Find where the given text appears and provide that cell's center as (x, y) coordinate. 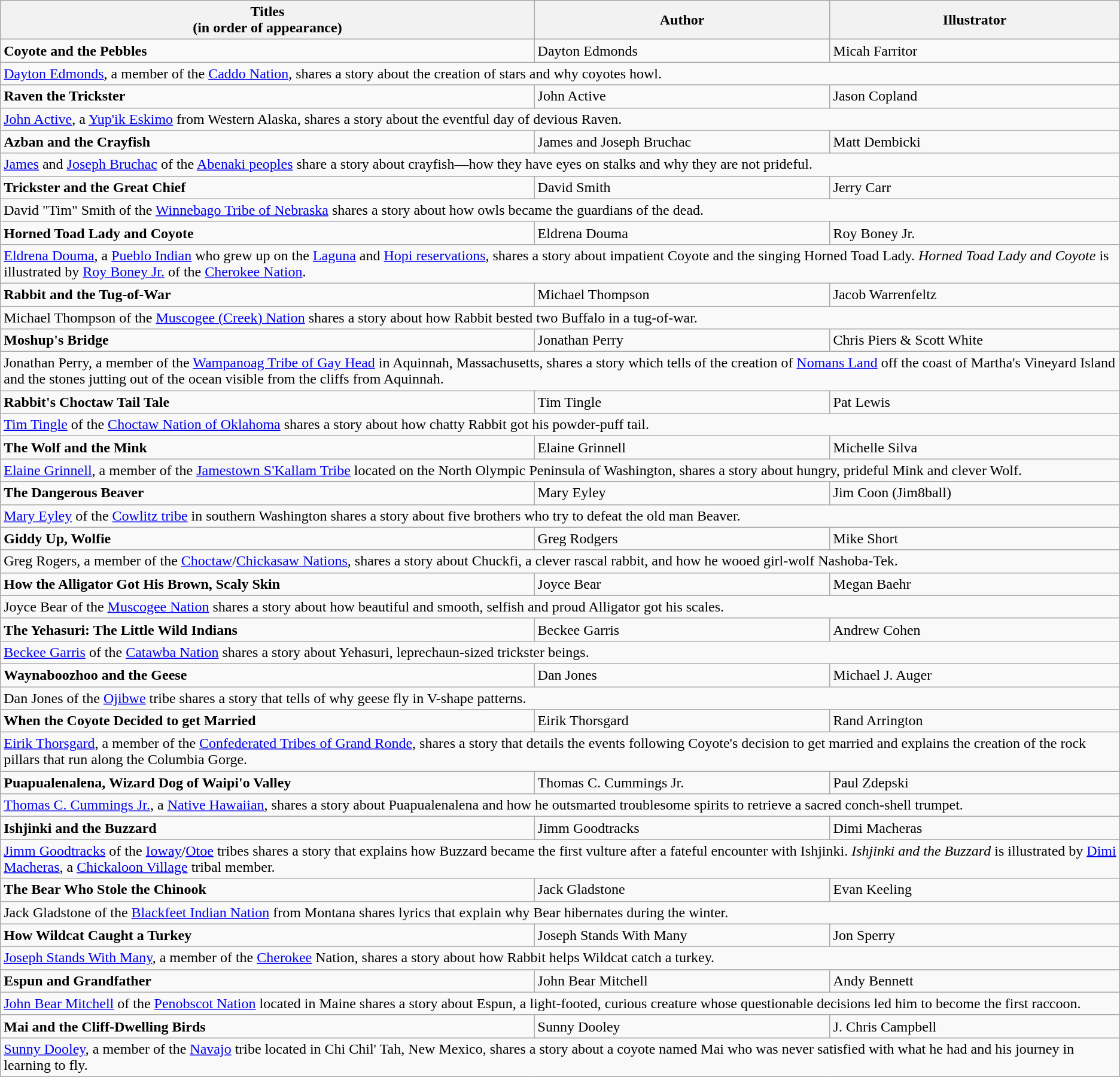
Rabbit and the Tug-of-War (267, 294)
Paul Zdepski (975, 783)
Jacob Warrenfeltz (975, 294)
Greg Rogers, a member of the Choctaw/Chickasaw Nations, shares a story about Chuckfi, a clever rascal rabbit, and how he wooed girl-wolf Nashoba-Tek. (560, 561)
Michael J. Auger (975, 675)
Joseph Stands With Many (682, 935)
Beckee Garris of the Catawba Nation shares a story about Yehasuri, leprechaun-sized trickster beings. (560, 652)
John Active, a Yup'ik Eskimo from Western Alaska, shares a story about the eventful day of devious Raven. (560, 119)
Thomas C. Cummings Jr. (682, 783)
Chris Piers & Scott White (975, 340)
Pat Lewis (975, 402)
Jack Gladstone of the Blackfeet Indian Nation from Montana shares lyrics that explain why Bear hibernates during the winter. (560, 912)
Ishjinki and the Buzzard (267, 828)
Raven the Trickster (267, 96)
Jonathan Perry (682, 340)
Dan Jones of the Ojibwe tribe shares a story that tells of why geese fly in V-shape patterns. (560, 698)
Azban and the Crayfish (267, 142)
Jack Gladstone (682, 890)
The Bear Who Stole the Chinook (267, 890)
The Yehasuri: The Little Wild Indians (267, 629)
Jason Copland (975, 96)
Beckee Garris (682, 629)
The Dangerous Beaver (267, 493)
Dayton Edmonds, a member of the Caddo Nation, shares a story about the creation of stars and why coyotes howl. (560, 74)
Joyce Bear of the Muscogee Nation shares a story about how beautiful and smooth, selfish and proud Alligator got his scales. (560, 607)
James and Joseph Bruchac of the Abenaki peoples share a story about crayfish—how they have eyes on stalks and why they are not prideful. (560, 165)
Matt Dembicki (975, 142)
James and Joseph Bruchac (682, 142)
J. Chris Campbell (975, 1026)
Jerry Carr (975, 187)
Roy Boney Jr. (975, 233)
Rand Arrington (975, 721)
John Active (682, 96)
Joyce Bear (682, 584)
Tim Tingle of the Choctaw Nation of Oklahoma shares a story about how chatty Rabbit got his powder-puff tail. (560, 425)
Jimm Goodtracks (682, 828)
Mike Short (975, 538)
Tim Tingle (682, 402)
Andy Bennett (975, 981)
Moshup's Bridge (267, 340)
Rabbit's Choctaw Tail Tale (267, 402)
Puapualenalena, Wizard Dog of Waipi'o Valley (267, 783)
Coyote and the Pebbles (267, 51)
David "Tim" Smith of the Winnebago Tribe of Nebraska shares a story about how owls became the guardians of the dead. (560, 210)
Dan Jones (682, 675)
Giddy Up, Wolfie (267, 538)
How the Alligator Got His Brown, Scaly Skin (267, 584)
Jon Sperry (975, 935)
Michelle Silva (975, 448)
Michael Thompson of the Muscogee (Creek) Nation shares a story about how Rabbit bested two Buffalo in a tug-of-war. (560, 318)
Espun and Grandfather (267, 981)
Andrew Cohen (975, 629)
Waynaboozhoo and the Geese (267, 675)
Micah Farritor (975, 51)
Eldrena Douma (682, 233)
Megan Baehr (975, 584)
Sunny Dooley (682, 1026)
Evan Keeling (975, 890)
How Wildcat Caught a Turkey (267, 935)
Joseph Stands With Many, a member of the Cherokee Nation, shares a story about how Rabbit helps Wildcat catch a turkey. (560, 958)
Mary Eyley (682, 493)
Horned Toad Lady and Coyote (267, 233)
Mary Eyley of the Cowlitz tribe in southern Washington shares a story about five brothers who try to defeat the old man Beaver. (560, 516)
Greg Rodgers (682, 538)
Dimi Macheras (975, 828)
John Bear Mitchell (682, 981)
Elaine Grinnell (682, 448)
Jim Coon (Jim8ball) (975, 493)
Illustrator (975, 20)
Trickster and the Great Chief (267, 187)
The Wolf and the Mink (267, 448)
David Smith (682, 187)
Mai and the Cliff-Dwelling Birds (267, 1026)
Author (682, 20)
Titles(in order of appearance) (267, 20)
Dayton Edmonds (682, 51)
Eirik Thorsgard (682, 721)
When the Coyote Decided to get Married (267, 721)
Michael Thompson (682, 294)
